Locate the cell with the specified text and output its (X, Y) center coordinate. 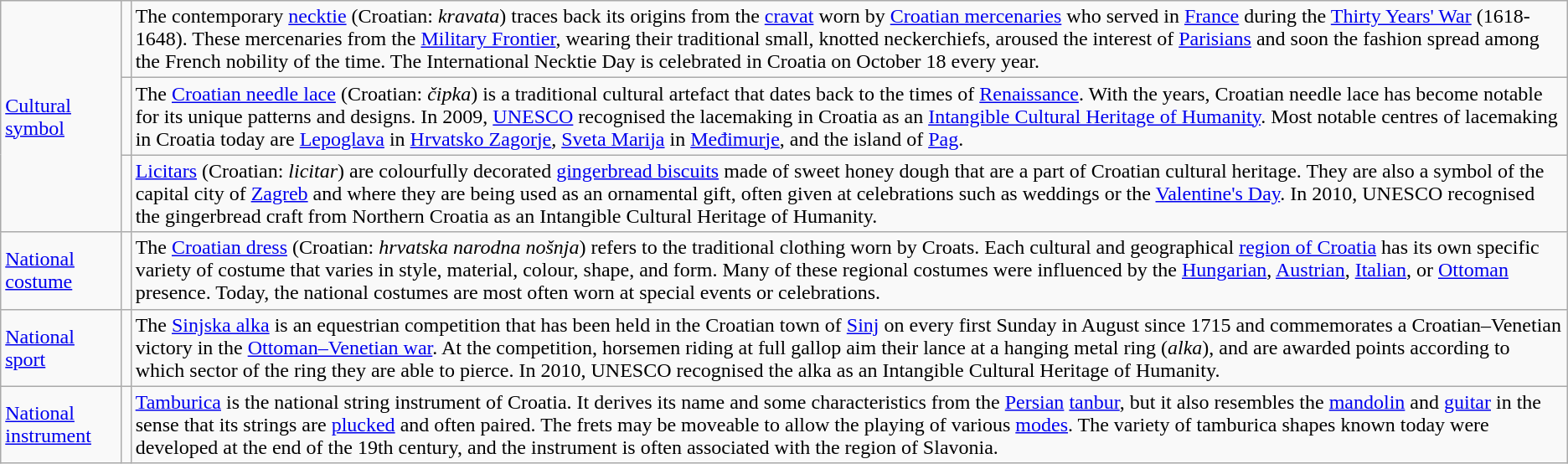
Cultural symbol (61, 116)
National sport (61, 348)
National instrument (61, 425)
National costume (61, 271)
